Scan for the cell matching the given text and deliver its [X, Y] coordinate at center. 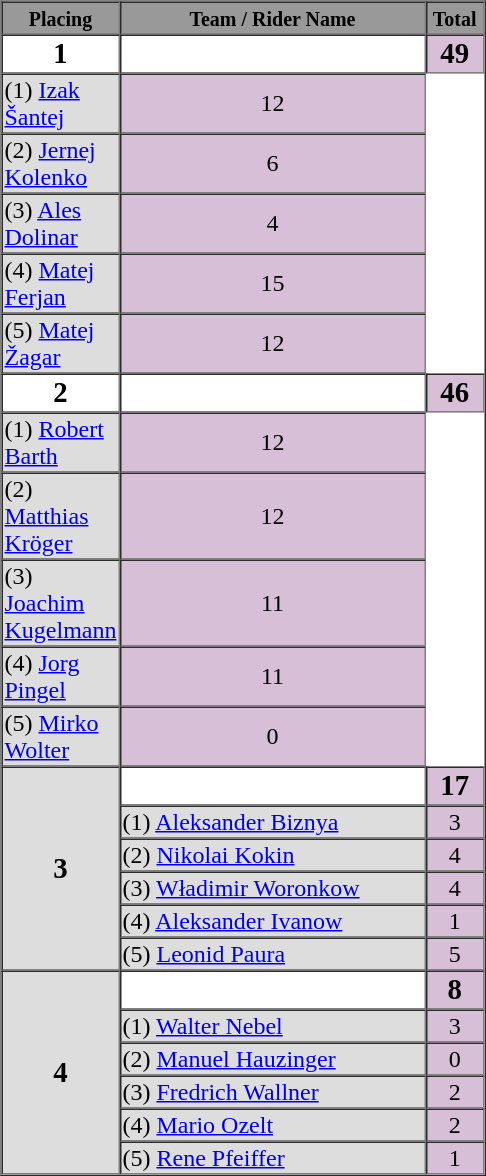
(4) Aleksander Ivanow [272, 920]
(3) Fredrich Wallner [272, 1092]
(1) Izak Šantej [61, 104]
(5) Rene Pfeiffer [272, 1158]
46 [454, 394]
(1) Walter Nebel [272, 1026]
5 [454, 954]
(5) Matej Žagar [61, 344]
17 [454, 786]
Placing [61, 18]
(4) Matej Ferjan [61, 284]
8 [454, 990]
(3) Joachim Kugelmann [61, 604]
15 [272, 284]
49 [454, 54]
Total [454, 18]
(4) Mario Ozelt [272, 1124]
(3) Ales Dolinar [61, 224]
(3) Władimir Woronkow [272, 888]
(5) Mirko Wolter [61, 736]
(2) Matthias Kröger [61, 516]
(1) Robert Barth [61, 442]
(2) Jernej Kolenko [61, 164]
Team / Rider Name [272, 18]
(5) Leonid Paura [272, 954]
(2) Nikolai Kokin [272, 854]
(2) Manuel Hauzinger [272, 1058]
(4) Jorg Pingel [61, 676]
6 [272, 164]
(1) Aleksander Biznya [272, 822]
